Scan for the cell matching the given text and deliver its (x, y) coordinate at center. 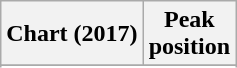
Peakposition (189, 34)
Chart (2017) (72, 34)
